For the text-containing cell, return its midpoint in [x, y] coordinate format. 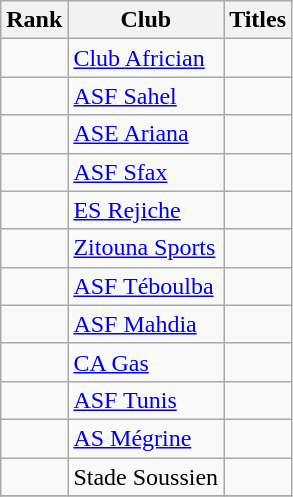
ASF Mahdia [146, 324]
ES Rejiche [146, 210]
Zitouna Sports [146, 248]
ASF Sahel [146, 96]
Club [146, 20]
ASF Sfax [146, 172]
Rank [34, 20]
ASE Ariana [146, 134]
Club Africian [146, 58]
CA Gas [146, 362]
ASF Téboulba [146, 286]
Titles [258, 20]
ASF Tunis [146, 400]
Stade Soussien [146, 477]
AS Mégrine [146, 438]
